Locate the cell with the specified text and output its (X, Y) center coordinate. 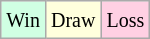
Loss (126, 20)
Draw (72, 20)
Win (24, 20)
